Search for the cell housing the specified text and yield its [X, Y] center coordinate. 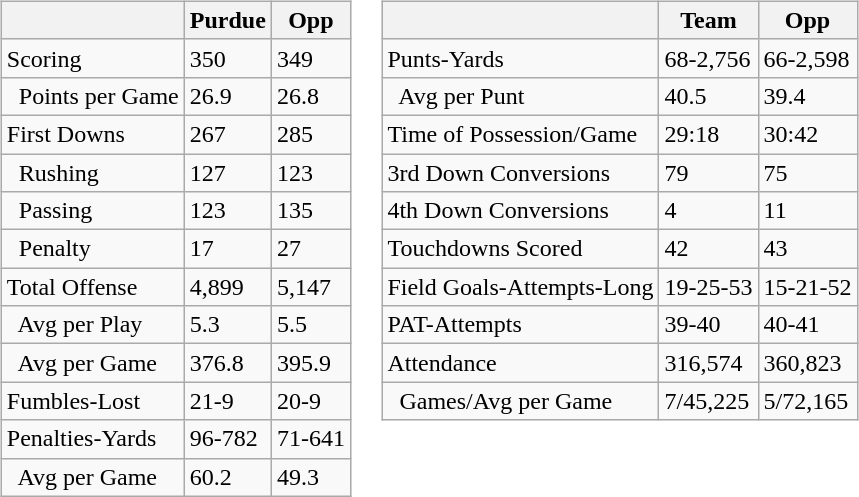
285 [310, 134]
79 [708, 173]
29:18 [708, 134]
15-21-52 [808, 287]
68-2,756 [708, 58]
3rd Down Conversions [520, 173]
43 [808, 249]
27 [310, 249]
5,147 [310, 287]
42 [708, 249]
5.3 [228, 325]
20-9 [310, 401]
Penalties-Yards [92, 439]
49.3 [310, 477]
40-41 [808, 325]
Fumbles-Lost [92, 401]
71-641 [310, 439]
5/72,165 [808, 401]
Touchdowns Scored [520, 249]
26.9 [228, 96]
Team [708, 20]
Penalty [92, 249]
5.5 [310, 325]
First Downs [92, 134]
Points per Game [92, 96]
376.8 [228, 363]
Attendance [520, 363]
26.8 [310, 96]
Avg per Punt [520, 96]
Scoring [92, 58]
17 [228, 249]
395.9 [310, 363]
316,574 [708, 363]
Games/Avg per Game [520, 401]
267 [228, 134]
7/45,225 [708, 401]
21-9 [228, 401]
Purdue [228, 20]
75 [808, 173]
19-25-53 [708, 287]
127 [228, 173]
Field Goals-Attempts-Long [520, 287]
Rushing [92, 173]
40.5 [708, 96]
PAT-Attempts [520, 325]
30:42 [808, 134]
Punts-Yards [520, 58]
96-782 [228, 439]
135 [310, 211]
60.2 [228, 477]
4,899 [228, 287]
4th Down Conversions [520, 211]
349 [310, 58]
Time of Possession/Game [520, 134]
Avg per Play [92, 325]
66-2,598 [808, 58]
39-40 [708, 325]
39.4 [808, 96]
Total Offense [92, 287]
350 [228, 58]
360,823 [808, 363]
11 [808, 211]
4 [708, 211]
Passing [92, 211]
